Capture the cell that displays the provided text and extract its (X, Y) central coordinate. 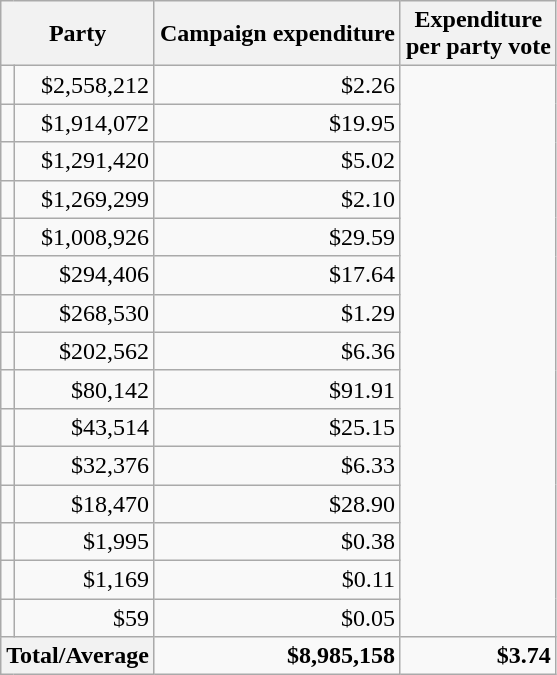
$3.74 (478, 656)
$5.02 (277, 161)
$202,562 (84, 351)
Expenditureper party vote (478, 34)
$25.15 (277, 427)
$1,914,072 (84, 123)
$1.29 (277, 313)
$294,406 (84, 275)
$2.10 (277, 199)
$8,985,158 (277, 656)
$6.33 (277, 465)
$80,142 (84, 389)
$1,008,926 (84, 237)
$18,470 (84, 503)
$19.95 (277, 123)
$91.91 (277, 389)
$2,558,212 (84, 85)
$43,514 (84, 427)
Campaign expenditure (277, 34)
$59 (84, 618)
$2.26 (277, 85)
$1,995 (84, 542)
$32,376 (84, 465)
$29.59 (277, 237)
Total/Average (78, 656)
$1,169 (84, 580)
$17.64 (277, 275)
Party (78, 34)
$1,291,420 (84, 161)
$1,269,299 (84, 199)
$6.36 (277, 351)
$268,530 (84, 313)
$0.11 (277, 580)
$28.90 (277, 503)
$0.38 (277, 542)
$0.05 (277, 618)
